Extract the (x, y) coordinate from the center of the cell holding the provided text.  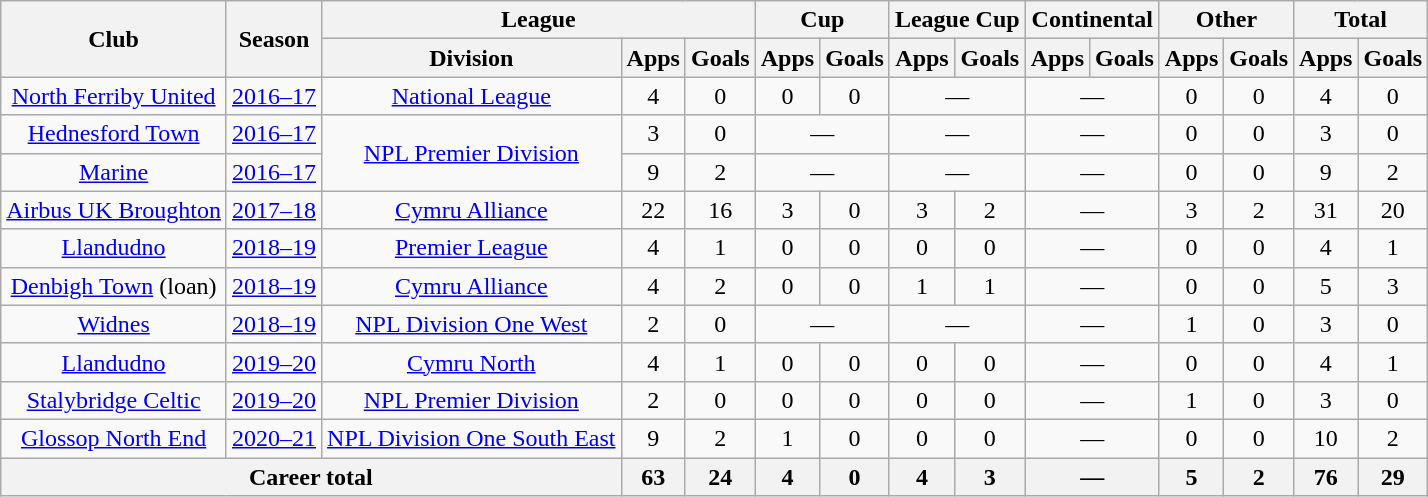
Denbigh Town (loan) (114, 286)
24 (720, 477)
31 (1326, 210)
Club (114, 39)
Stalybridge Celtic (114, 400)
League Cup (957, 20)
Hednesford Town (114, 134)
2017–18 (274, 210)
Premier League (472, 248)
76 (1326, 477)
Cymru North (472, 362)
29 (1393, 477)
Widnes (114, 324)
22 (653, 210)
10 (1326, 438)
Division (472, 58)
NPL Division One South East (472, 438)
Airbus UK Broughton (114, 210)
Other (1226, 20)
NPL Division One West (472, 324)
20 (1393, 210)
Continental (1092, 20)
2020–21 (274, 438)
Career total (311, 477)
North Ferriby United (114, 96)
Glossop North End (114, 438)
63 (653, 477)
16 (720, 210)
Season (274, 39)
Total (1361, 20)
League (539, 20)
National League (472, 96)
Marine (114, 172)
Cup (822, 20)
